Find where the given text appears and provide that cell's center as (x, y) coordinate. 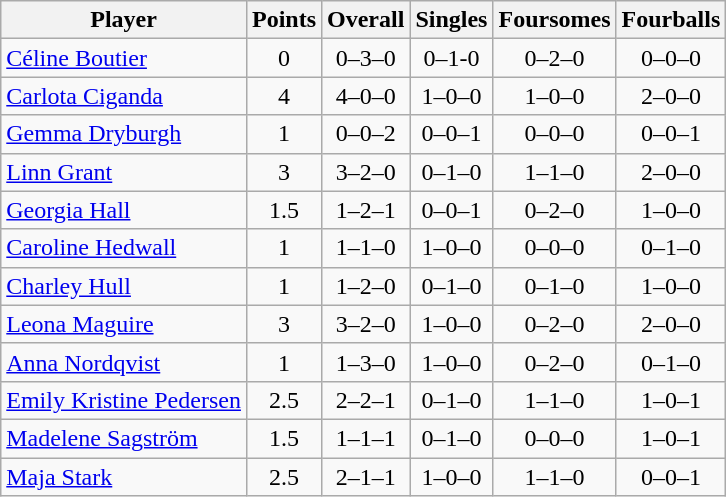
4 (284, 96)
Madelene Sagström (124, 438)
0 (284, 58)
Linn Grant (124, 172)
Caroline Hedwall (124, 248)
0–0–2 (366, 134)
Singles (452, 20)
Céline Boutier (124, 58)
Gemma Dryburgh (124, 134)
4–0–0 (366, 96)
Points (284, 20)
Carlota Ciganda (124, 96)
Foursomes (554, 20)
Charley Hull (124, 286)
Anna Nordqvist (124, 362)
Fourballs (671, 20)
1–2–0 (366, 286)
Maja Stark (124, 477)
0–1-0 (452, 58)
Emily Kristine Pedersen (124, 400)
2–1–1 (366, 477)
0–3–0 (366, 58)
Overall (366, 20)
Leona Maguire (124, 324)
Player (124, 20)
Georgia Hall (124, 210)
1–3–0 (366, 362)
1–1–1 (366, 438)
2–2–1 (366, 400)
1–2–1 (366, 210)
